Provide the (X, Y) coordinate of the cell's center where the given text is located.  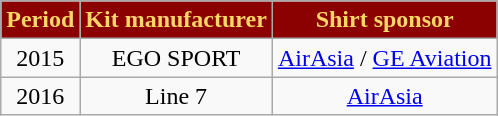
EGO SPORT (176, 58)
2015 (40, 58)
Period (40, 20)
AirAsia / GE Aviation (384, 58)
2016 (40, 96)
Kit manufacturer (176, 20)
Shirt sponsor (384, 20)
AirAsia (384, 96)
Line 7 (176, 96)
